Pinpoint the cell where the given text exists, returning its (X, Y) midpoint coordinate. 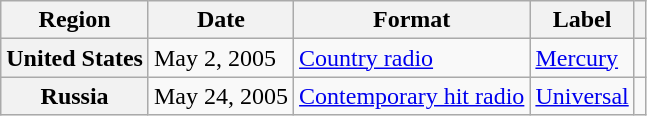
Country radio (412, 58)
Contemporary hit radio (412, 96)
Label (582, 20)
May 2, 2005 (220, 58)
United States (75, 58)
Russia (75, 96)
May 24, 2005 (220, 96)
Format (412, 20)
Date (220, 20)
Mercury (582, 58)
Region (75, 20)
Universal (582, 96)
